Find where the given text appears and provide that cell's center as (X, Y) coordinate. 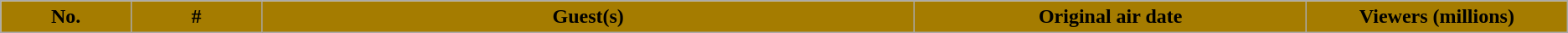
# (197, 17)
No. (66, 17)
Guest(s) (588, 17)
Viewers (millions) (1436, 17)
Original air date (1111, 17)
